Output the (X, Y) coordinate of the center of the cell containing the given text.  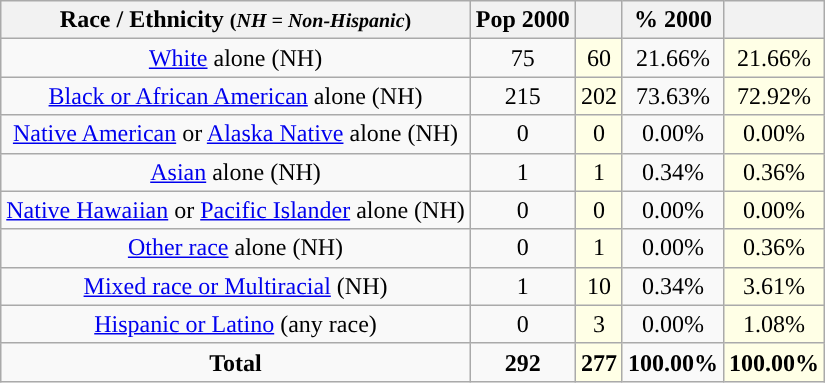
Native Hawaiian or Pacific Islander alone (NH) (236, 210)
Asian alone (NH) (236, 172)
Hispanic or Latino (any race) (236, 324)
% 2000 (672, 20)
202 (598, 96)
Pop 2000 (522, 20)
Race / Ethnicity (NH = Non-Hispanic) (236, 20)
292 (522, 362)
Native American or Alaska Native alone (NH) (236, 134)
Mixed race or Multiracial (NH) (236, 286)
White alone (NH) (236, 58)
3.61% (774, 286)
73.63% (672, 96)
75 (522, 58)
10 (598, 286)
Total (236, 362)
1.08% (774, 324)
277 (598, 362)
215 (522, 96)
3 (598, 324)
Other race alone (NH) (236, 248)
60 (598, 58)
72.92% (774, 96)
Black or African American alone (NH) (236, 96)
